Capture the cell that displays the provided text and extract its (x, y) central coordinate. 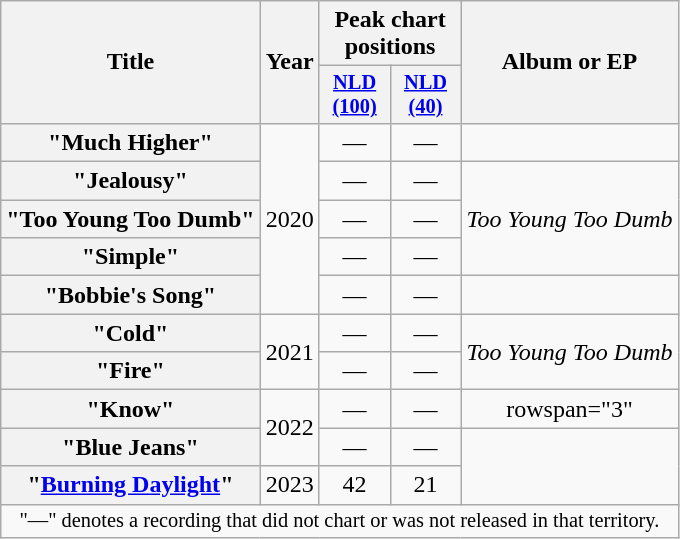
2022 (290, 428)
"Much Higher" (130, 142)
rowspan="3" (570, 409)
"Too Young Too Dumb" (130, 219)
Album or EP (570, 62)
"Bobbie's Song" (130, 295)
"Simple" (130, 257)
"Fire" (130, 371)
"Burning Daylight" (130, 485)
"Jealousy" (130, 181)
21 (426, 485)
"Blue Jeans" (130, 447)
Year (290, 62)
NLD(100) (354, 95)
2020 (290, 218)
42 (354, 485)
"—" denotes a recording that did not chart or was not released in that territory. (340, 521)
Peak chart positions (390, 34)
"Cold" (130, 333)
"Know" (130, 409)
2021 (290, 352)
2023 (290, 485)
Title (130, 62)
NLD(40) (426, 95)
